Identify which cell holds the provided text, then report its (X, Y) central coordinate. 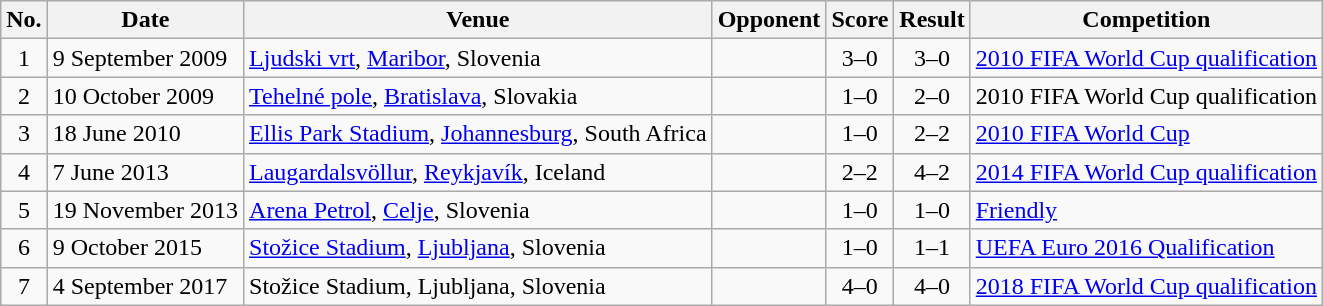
4–2 (932, 172)
19 November 2013 (145, 210)
1–1 (932, 248)
Friendly (1146, 210)
6 (24, 248)
Arena Petrol, Celje, Slovenia (478, 210)
No. (24, 20)
Tehelné pole, Bratislava, Slovakia (478, 96)
4 (24, 172)
3 (24, 134)
1 (24, 58)
2 (24, 96)
18 June 2010 (145, 134)
2–0 (932, 96)
9 September 2009 (145, 58)
2014 FIFA World Cup qualification (1146, 172)
Opponent (769, 20)
7 June 2013 (145, 172)
Ellis Park Stadium, Johannesburg, South Africa (478, 134)
7 (24, 286)
2018 FIFA World Cup qualification (1146, 286)
Score (860, 20)
Laugardalsvöllur, Reykjavík, Iceland (478, 172)
4 September 2017 (145, 286)
Venue (478, 20)
9 October 2015 (145, 248)
Ljudski vrt, Maribor, Slovenia (478, 58)
Date (145, 20)
UEFA Euro 2016 Qualification (1146, 248)
2010 FIFA World Cup (1146, 134)
5 (24, 210)
Result (932, 20)
10 October 2009 (145, 96)
Competition (1146, 20)
